Scan for the cell matching the given text and deliver its [x, y] coordinate at center. 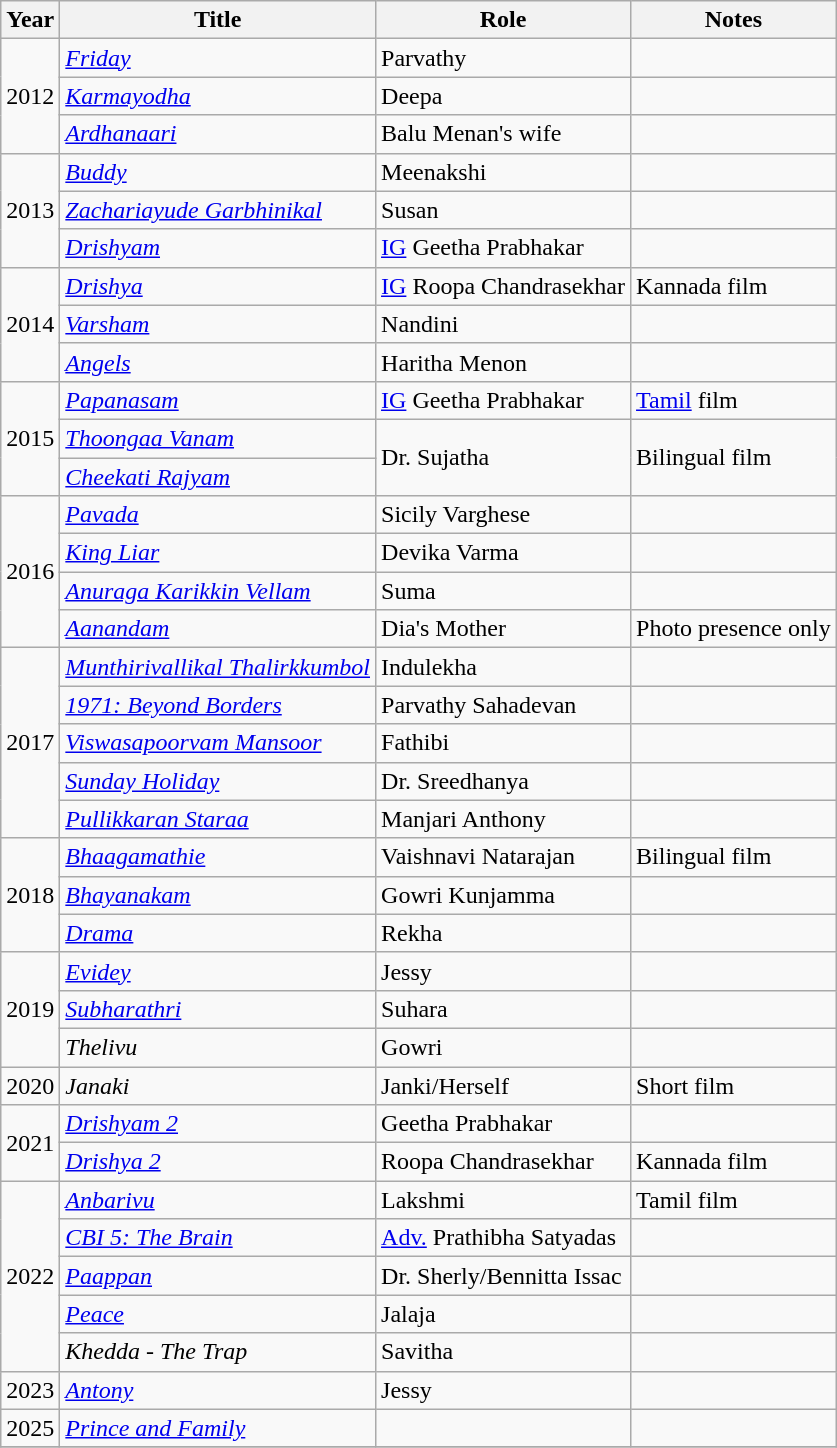
Balu Menan's wife [504, 134]
Munthirivallikal Thalirkkumbol [218, 667]
Antony [218, 1390]
Anbarivu [218, 1200]
Deepa [504, 96]
Sicily Varghese [504, 515]
2014 [30, 324]
Photo presence only [734, 629]
Indulekha [504, 667]
Title [218, 20]
Paappan [218, 1276]
Viswasapoorvam Mansoor [218, 743]
Nandini [504, 324]
Lakshmi [504, 1200]
Karmayodha [218, 96]
Pullikkaran Staraa [218, 819]
2015 [30, 438]
2020 [30, 1085]
Pavada [218, 515]
Gowri Kunjamma [504, 895]
2019 [30, 1009]
Haritha Menon [504, 362]
2023 [30, 1390]
Meenakshi [504, 172]
Parvathy [504, 58]
Drishya [218, 286]
Thoongaa Vanam [218, 438]
Rekha [504, 933]
Bhaagamathie [218, 857]
Cheekati Rajyam [218, 477]
Year [30, 20]
2017 [30, 743]
Aanandam [218, 629]
Notes [734, 20]
Drishyam 2 [218, 1124]
2025 [30, 1428]
2018 [30, 895]
Dr. Sreedhanya [504, 781]
Zachariayude Garbhinikal [218, 210]
Sunday Holiday [218, 781]
Drama [218, 933]
Ardhanaari [218, 134]
Peace [218, 1314]
Gowri [504, 1047]
Devika Varma [504, 553]
Short film [734, 1085]
Drishyam [218, 248]
Varsham [218, 324]
Janki/Herself [504, 1085]
Parvathy Sahadevan [504, 705]
Anuraga Karikkin Vellam [218, 591]
Dr. Sujatha [504, 457]
Manjari Anthony [504, 819]
Savitha [504, 1352]
1971: Beyond Borders [218, 705]
Angels [218, 362]
2012 [30, 96]
Vaishnavi Natarajan [504, 857]
2016 [30, 572]
Dia's Mother [504, 629]
Janaki [218, 1085]
2013 [30, 210]
Drishya 2 [218, 1162]
King Liar [218, 553]
CBI 5: The Brain [218, 1238]
Susan [504, 210]
Friday [218, 58]
Khedda - The Trap [218, 1352]
Papanasam [218, 400]
Evidey [218, 971]
IG Roopa Chandrasekhar [504, 286]
Suma [504, 591]
Role [504, 20]
Jalaja [504, 1314]
Dr. Sherly/Bennitta Issac [504, 1276]
Geetha Prabhakar [504, 1124]
Suhara [504, 1009]
Adv. Prathibha Satyadas [504, 1238]
Roopa Chandrasekhar [504, 1162]
2021 [30, 1143]
Fathibi [504, 743]
Thelivu [218, 1047]
Bhayanakam [218, 895]
Subharathri [218, 1009]
2022 [30, 1276]
Buddy [218, 172]
Prince and Family [218, 1428]
